Pinpoint the cell where the given text exists, returning its (X, Y) midpoint coordinate. 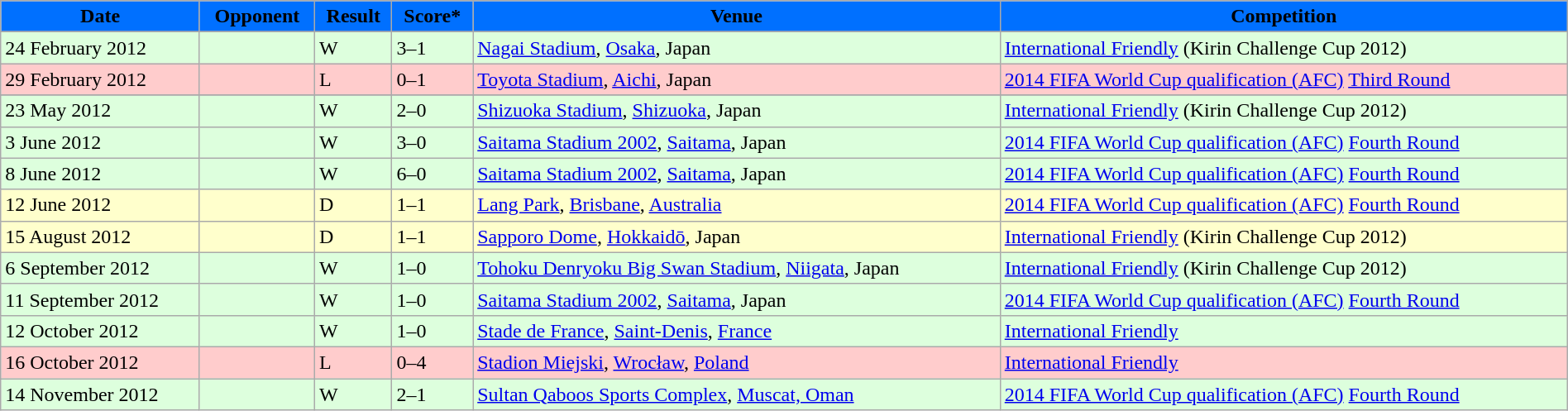
11 September 2012 (101, 299)
3 June 2012 (101, 142)
2–1 (433, 394)
2–0 (433, 111)
14 November 2012 (101, 394)
Sapporo Dome, Hokkaidō, Japan (737, 237)
12 October 2012 (101, 331)
16 October 2012 (101, 362)
8 June 2012 (101, 174)
Lang Park, Brisbane, Australia (737, 205)
6–0 (433, 174)
Stadion Miejski, Wrocław, Poland (737, 362)
12 June 2012 (101, 205)
24 February 2012 (101, 48)
0–1 (433, 79)
3–1 (433, 48)
Nagai Stadium, Osaka, Japan (737, 48)
Date (101, 17)
Tohoku Denryoku Big Swan Stadium, Niigata, Japan (737, 268)
2014 FIFA World Cup qualification (AFC) Third Round (1284, 79)
Competition (1284, 17)
Venue (737, 17)
6 September 2012 (101, 268)
29 February 2012 (101, 79)
15 August 2012 (101, 237)
Toyota Stadium, Aichi, Japan (737, 79)
Opponent (256, 17)
Shizuoka Stadium, Shizuoka, Japan (737, 111)
Stade de France, Saint-Denis, France (737, 331)
Sultan Qaboos Sports Complex, Muscat, Oman (737, 394)
23 May 2012 (101, 111)
0–4 (433, 362)
Score* (433, 17)
3–0 (433, 142)
Result (354, 17)
